Identify which cell holds the provided text, then report its [X, Y] central coordinate. 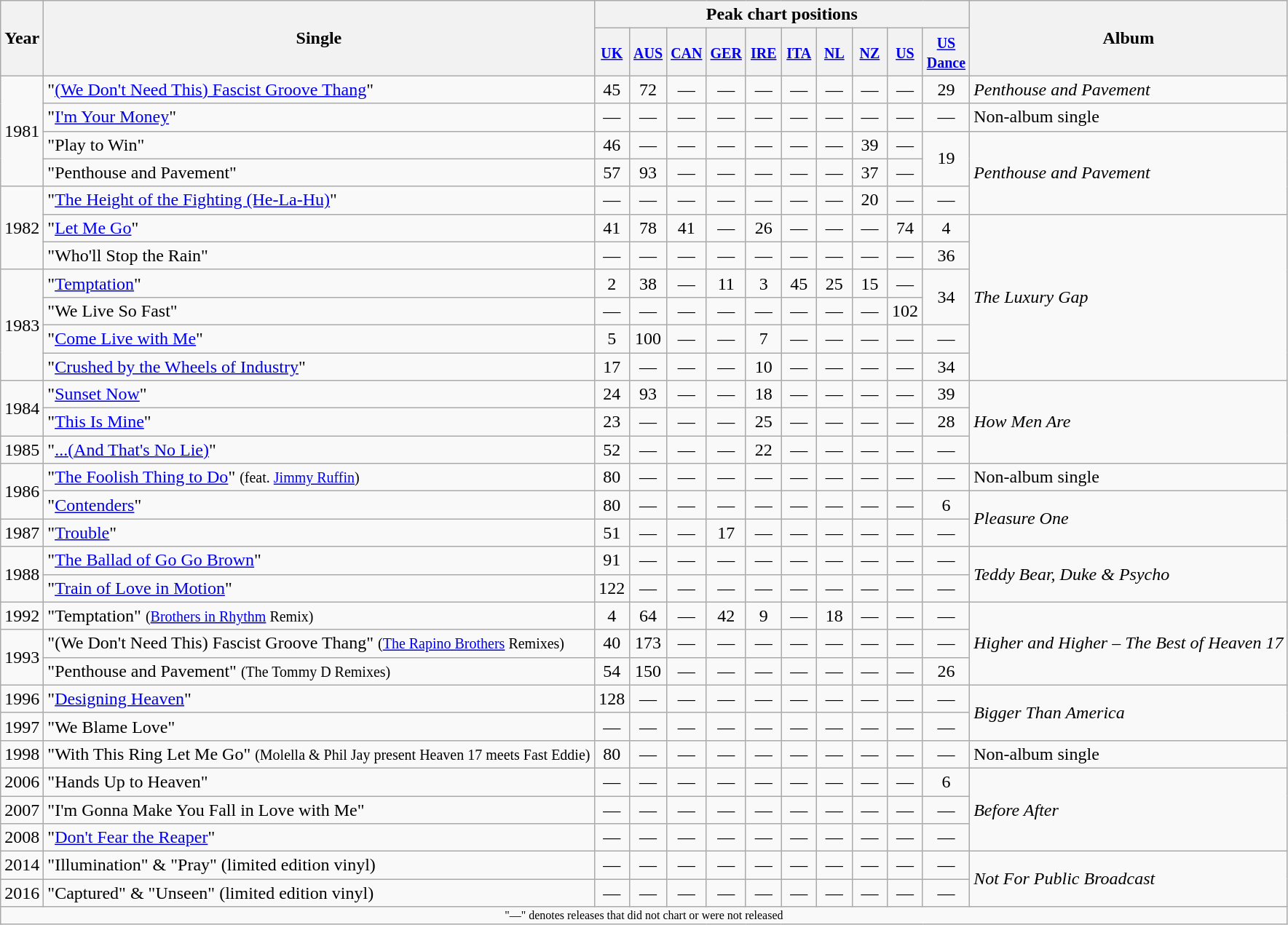
"Penthouse and Pavement" [319, 172]
ITA [799, 52]
"Temptation" (Brothers in Rhythm Remix) [319, 616]
GER [726, 52]
Before After [1129, 809]
"Designing Heaven" [319, 699]
"Train of Love in Motion" [319, 588]
NZ [869, 52]
28 [946, 422]
29 [946, 90]
1993 [22, 657]
"(We Don't Need This) Fascist Groove Thang" [319, 90]
"I'm Gonna Make You Fall in Love with Me" [319, 810]
42 [726, 616]
"Don't Fear the Reaper" [319, 838]
NL [834, 52]
Not For Public Broadcast [1129, 879]
"Play to Win" [319, 145]
36 [946, 255]
19 [946, 159]
78 [648, 228]
122 [612, 588]
1996 [22, 699]
"The Foolish Thing to Do" (feat. Jimmy Ruffin) [319, 477]
38 [648, 283]
1982 [22, 228]
"Who'll Stop the Rain" [319, 255]
"We Blame Love" [319, 726]
1998 [22, 754]
1985 [22, 450]
"Crushed by the Wheels of Industry" [319, 366]
"Come Live with Me" [319, 338]
Peak chart positions [782, 15]
52 [612, 450]
"We Live So Fast" [319, 311]
9 [763, 616]
1986 [22, 491]
2016 [22, 893]
IRE [763, 52]
1981 [22, 131]
"Penthouse and Pavement" (The Tommy D Remixes) [319, 671]
15 [869, 283]
Album [1129, 38]
"Captured" & "Unseen" (limited edition vinyl) [319, 893]
64 [648, 616]
Teddy Bear, Duke & Psycho [1129, 574]
1987 [22, 533]
2 [612, 283]
1992 [22, 616]
37 [869, 172]
2014 [22, 865]
100 [648, 338]
24 [612, 394]
51 [612, 533]
"Let Me Go" [319, 228]
"Temptation" [319, 283]
46 [612, 145]
"The Height of the Fighting (He-La-Hu)" [319, 200]
UK [612, 52]
"I'm Your Money" [319, 117]
"Illumination" & "Pray" (limited edition vinyl) [319, 865]
US [906, 52]
72 [648, 90]
5 [612, 338]
1997 [22, 726]
11 [726, 283]
"Hands Up to Heaven" [319, 782]
128 [612, 699]
102 [906, 311]
91 [612, 560]
40 [612, 643]
Pleasure One [1129, 519]
"Contenders" [319, 505]
"(We Don't Need This) Fascist Groove Thang" (The Rapino Brothers Remixes) [319, 643]
How Men Are [1129, 422]
"The Ballad of Go Go Brown" [319, 560]
23 [612, 422]
1983 [22, 325]
74 [906, 228]
1988 [22, 574]
"Sunset Now" [319, 394]
150 [648, 671]
2008 [22, 838]
AUS [648, 52]
Higher and Higher – The Best of Heaven 17 [1129, 643]
"With This Ring Let Me Go" (Molella & Phil Jay present Heaven 17 meets Fast Eddie) [319, 754]
2007 [22, 810]
The Luxury Gap [1129, 297]
USDance [946, 52]
"This Is Mine" [319, 422]
54 [612, 671]
7 [763, 338]
Bigger Than America [1129, 712]
22 [763, 450]
1984 [22, 408]
2006 [22, 782]
10 [763, 366]
Single [319, 38]
3 [763, 283]
Year [22, 38]
173 [648, 643]
57 [612, 172]
"—" denotes releases that did not chart or were not released [644, 916]
CAN [687, 52]
20 [869, 200]
"...(And That's No Lie)" [319, 450]
"Trouble" [319, 533]
